Capture the cell that displays the provided text and extract its (X, Y) central coordinate. 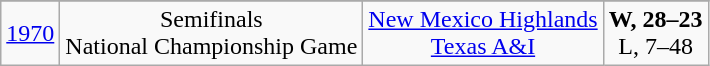
SemifinalsNational Championship Game (212, 34)
1970 (30, 34)
W, 28–23L, 7–48 (656, 34)
New Mexico HighlandsTexas A&I (483, 34)
